Return (X, Y) of the center of cell containing provided text 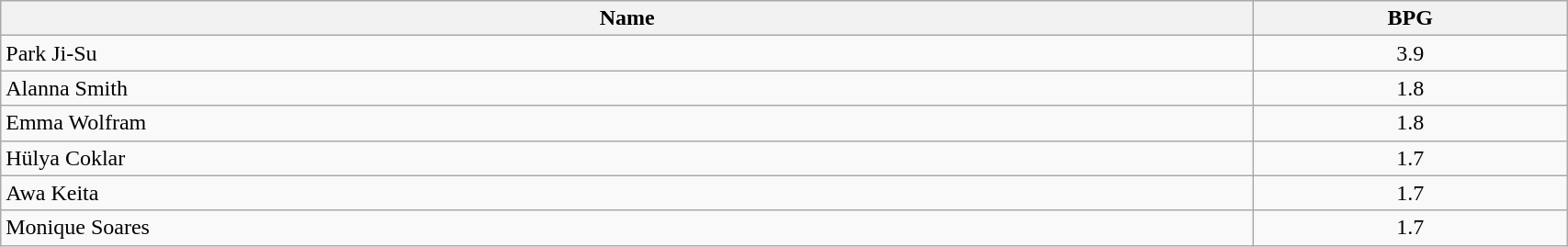
Monique Soares (627, 228)
Name (627, 18)
BPG (1411, 18)
3.9 (1411, 53)
Park Ji-Su (627, 53)
Awa Keita (627, 193)
Emma Wolfram (627, 123)
Alanna Smith (627, 88)
Hülya Coklar (627, 158)
